For the text-containing cell, return its midpoint in (X, Y) coordinate format. 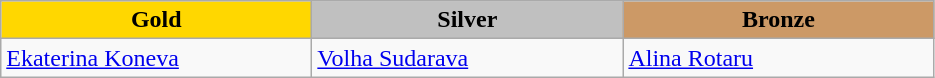
Volha Sudarava (468, 58)
Ekaterina Koneva (156, 58)
Bronze (778, 20)
Alina Rotaru (778, 58)
Gold (156, 20)
Silver (468, 20)
